Determine the [x, y] coordinate at the center of the cell enclosing the given text.  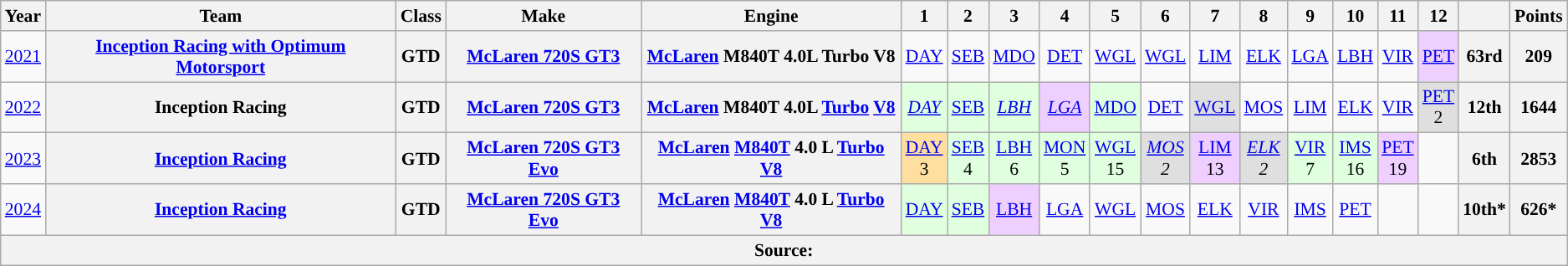
LIM13 [1214, 159]
Inception Racing with Optimum Motorsport [221, 57]
8 [1263, 16]
Year [23, 16]
11 [1398, 16]
12th [1484, 107]
Make [544, 16]
5 [1116, 16]
IMS [1310, 209]
IMS16 [1355, 159]
PET19 [1398, 159]
Team [221, 16]
3 [1014, 16]
209 [1539, 57]
9 [1310, 16]
PET2 [1438, 107]
1 [925, 16]
Class [421, 16]
Engine [771, 16]
626* [1539, 209]
2022 [23, 107]
2 [968, 16]
ELK2 [1263, 159]
Source: [784, 250]
2853 [1539, 159]
MOS2 [1166, 159]
LBH6 [1014, 159]
2021 [23, 57]
WGL15 [1116, 159]
12 [1438, 16]
2023 [23, 159]
SEB4 [968, 159]
10 [1355, 16]
VIR7 [1310, 159]
2024 [23, 209]
DAY3 [925, 159]
Points [1539, 16]
4 [1065, 16]
63rd [1484, 57]
7 [1214, 16]
10th* [1484, 209]
6th [1484, 159]
MON5 [1065, 159]
6 [1166, 16]
1644 [1539, 107]
